Return the (x, y) coordinate for the center point of the cell that contains the specified text.  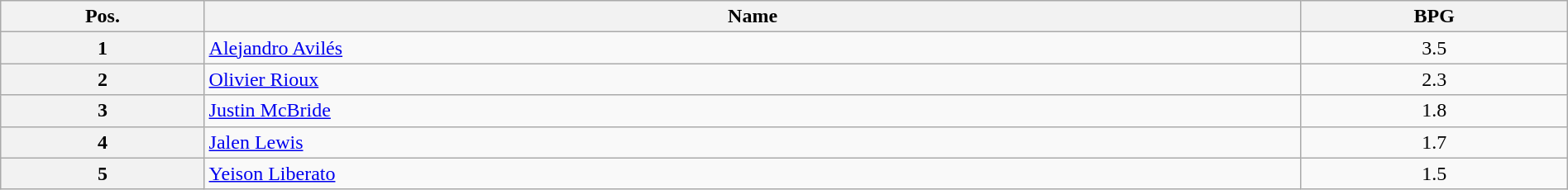
1.5 (1434, 173)
2 (103, 79)
Name (753, 17)
2.3 (1434, 79)
BPG (1434, 17)
Yeison Liberato (753, 173)
1.7 (1434, 142)
Justin McBride (753, 111)
1.8 (1434, 111)
Jalen Lewis (753, 142)
Olivier Rioux (753, 79)
Pos. (103, 17)
1 (103, 48)
4 (103, 142)
5 (103, 173)
3 (103, 111)
3.5 (1434, 48)
Alejandro Avilés (753, 48)
